Determine the [X, Y] coordinate at the center of the cell enclosing the given text.  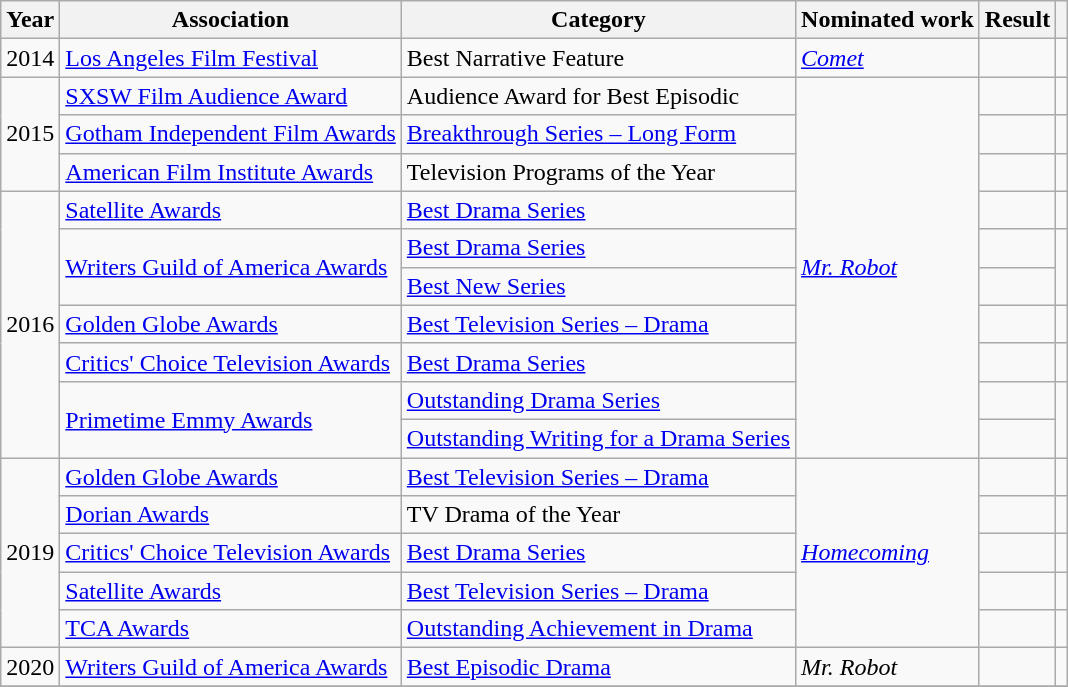
Audience Award for Best Episodic [598, 96]
Best Narrative Feature [598, 58]
Outstanding Drama Series [598, 400]
Homecoming [888, 553]
2019 [30, 553]
Category [598, 20]
TCA Awards [230, 629]
Comet [888, 58]
2020 [30, 667]
Best New Series [598, 286]
2014 [30, 58]
2015 [30, 134]
Los Angeles Film Festival [230, 58]
Association [230, 20]
Year [30, 20]
Best Episodic Drama [598, 667]
Gotham Independent Film Awards [230, 134]
Breakthrough Series – Long Form [598, 134]
Dorian Awards [230, 515]
Primetime Emmy Awards [230, 419]
SXSW Film Audience Award [230, 96]
Result [1017, 20]
Television Programs of the Year [598, 172]
TV Drama of the Year [598, 515]
Outstanding Writing for a Drama Series [598, 438]
American Film Institute Awards [230, 172]
2016 [30, 324]
Outstanding Achievement in Drama [598, 629]
Nominated work [888, 20]
